Pinpoint the cell where the given text exists, returning its [x, y] midpoint coordinate. 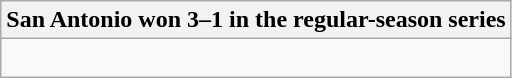
San Antonio won 3–1 in the regular-season series [256, 20]
